Output the (X, Y) coordinate of the center of the cell containing the given text.  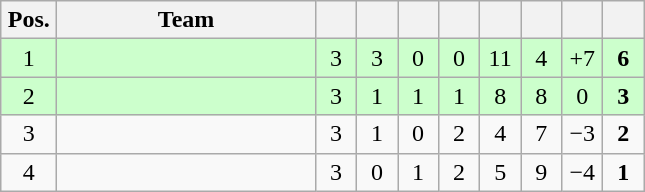
−4 (582, 172)
5 (500, 172)
−3 (582, 134)
+7 (582, 58)
11 (500, 58)
9 (542, 172)
Team (186, 20)
Pos. (29, 20)
6 (624, 58)
7 (542, 134)
